Return [x, y] of the center of cell containing provided text 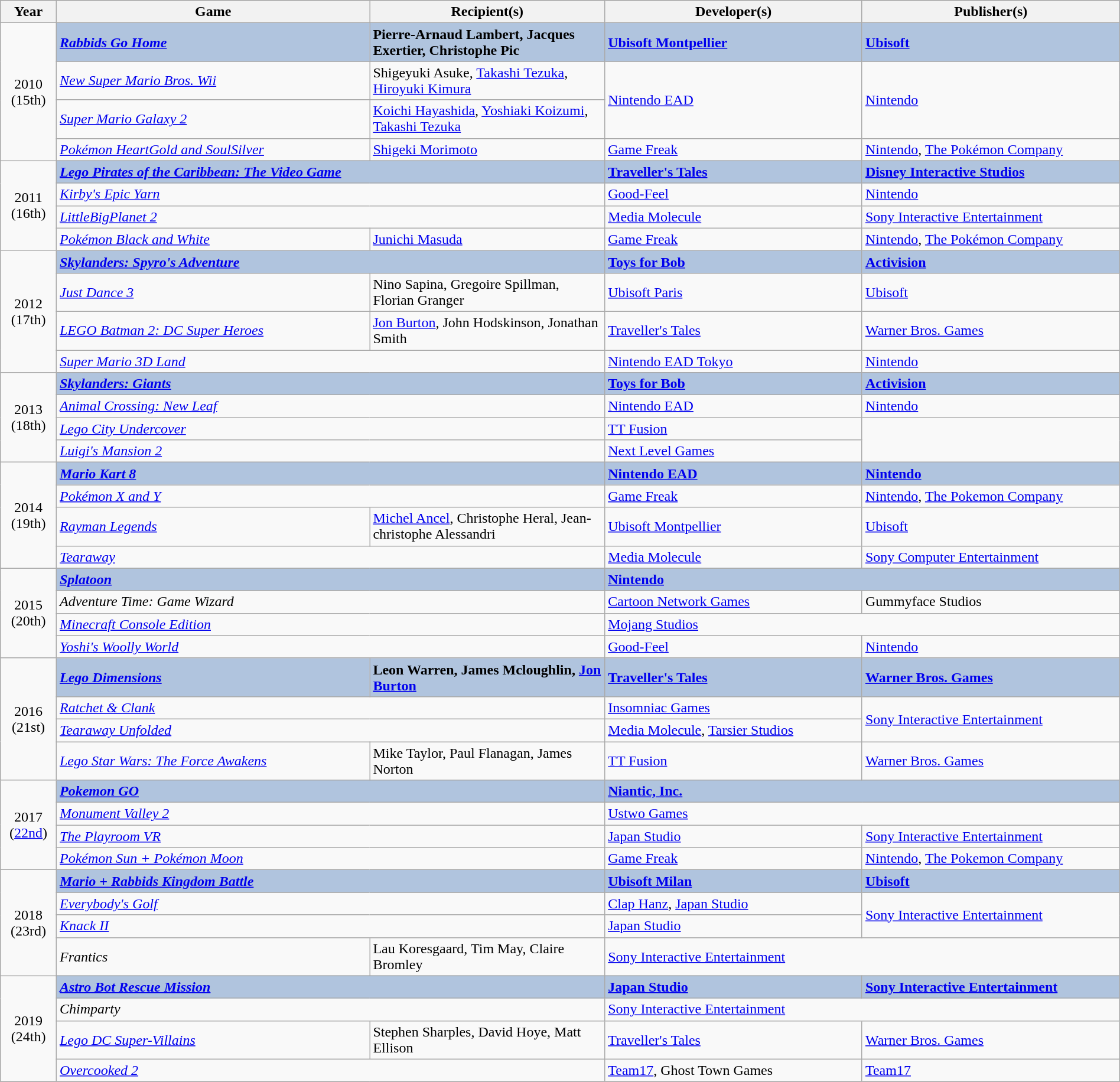
Shigeyuki Asuke, Takashi Tezuka, Hiroyuki Kimura [487, 80]
LittleBigPlanet 2 [330, 217]
Mario Kart 8 [330, 474]
Knack II [330, 926]
Clap Hanz, Japan Studio [734, 904]
Publisher(s) [991, 12]
Lego Pirates of the Caribbean: The Video Game [330, 172]
Pokémon Black and White [213, 239]
Recipient(s) [487, 12]
Shigeki Morimoto [487, 149]
Koichi Hayashida, Yoshiaki Koizumi, Takashi Tezuka [487, 119]
Minecraft Console Edition [330, 624]
Rabbids Go Home [213, 43]
Ustwo Games [862, 814]
New Super Mario Bros. Wii [213, 80]
2015(20th) [28, 613]
Lau Koresgaard, Tim May, Claire Bromley [487, 957]
Pokémon HeartGold and SoulSilver [213, 149]
2019(24th) [28, 1029]
Kirby's Epic Yarn [330, 194]
Junichi Masuda [487, 239]
Niantic, Inc. [862, 791]
Michel Ancel, Christophe Heral, Jean-christophe Alessandri [487, 527]
Lego Dimensions [213, 677]
Ubisoft Paris [734, 292]
2014(19th) [28, 515]
Nino Sapina, Gregoire Spillman, Florian Granger [487, 292]
Tearaway [330, 557]
Just Dance 3 [213, 292]
Team17 [991, 1070]
2011(16th) [28, 206]
Nintendo EAD Tokyo [734, 361]
Ratchet & Clank [330, 708]
Luigi's Mansion 2 [330, 451]
Year [28, 12]
Chimparty [330, 1009]
Game [213, 12]
Cartoon Network Games [734, 602]
Adventure Time: Game Wizard [330, 602]
Lego City Undercover [330, 429]
Insomniac Games [734, 708]
Ubisoft Milan [734, 881]
Pokemon GO [330, 791]
Next Level Games [734, 451]
Lego DC Super-Villains [213, 1039]
Overcooked 2 [330, 1070]
2016(21st) [28, 719]
2010(15th) [28, 92]
Rayman Legends [213, 527]
Splatoon [330, 579]
Animal Crossing: New Leaf [330, 406]
Frantics [213, 957]
Mario + Rabbids Kingdom Battle [330, 881]
Monument Valley 2 [330, 814]
Leon Warren, James Mcloughlin, Jon Burton [487, 677]
2018(23rd) [28, 923]
Team17, Ghost Town Games [734, 1070]
Astro Bot Rescue Mission [330, 987]
Tearaway Unfolded [330, 730]
Skylanders: Giants [330, 384]
Super Mario 3D Land [330, 361]
The Playroom VR [330, 836]
Pokémon X and Y [330, 496]
Sony Computer Entertainment [991, 557]
Mike Taylor, Paul Flanagan, James Norton [487, 761]
Disney Interactive Studios [991, 172]
2013(18th) [28, 418]
2017(22nd) [28, 825]
Lego Star Wars: The Force Awakens [213, 761]
Media Molecule, Tarsier Studios [734, 730]
Skylanders: Spyro's Adventure [330, 262]
Pierre-Arnaud Lambert, Jacques Exertier, Christophe Pic [487, 43]
Pokémon Sun + Pokémon Moon [330, 859]
Developer(s) [734, 12]
Mojang Studios [862, 624]
Stephen Sharples, David Hoye, Matt Ellison [487, 1039]
LEGO Batman 2: DC Super Heroes [213, 331]
Yoshi's Woolly World [330, 647]
2012(17th) [28, 311]
Jon Burton, John Hodskinson, Jonathan Smith [487, 331]
Super Mario Galaxy 2 [213, 119]
Everybody's Golf [330, 904]
Gummyface Studios [991, 602]
